Return the (X, Y) coordinate for the center point of the cell that contains the specified text.  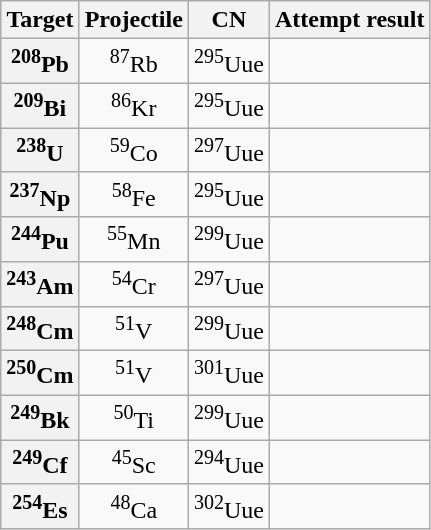
302Uue (228, 506)
301Uue (228, 374)
294Uue (228, 462)
58Fe (134, 194)
238U (40, 150)
248Cm (40, 328)
250Cm (40, 374)
244Pu (40, 240)
59Co (134, 150)
86Kr (134, 106)
Projectile (134, 20)
45Sc (134, 462)
249Bk (40, 418)
208Pb (40, 62)
237Np (40, 194)
254Es (40, 506)
243Am (40, 284)
209Bi (40, 106)
249Cf (40, 462)
50Ti (134, 418)
Target (40, 20)
CN (228, 20)
Attempt result (350, 20)
87Rb (134, 62)
54Cr (134, 284)
48Ca (134, 506)
55Mn (134, 240)
